Return [X, Y] of the center of cell containing provided text 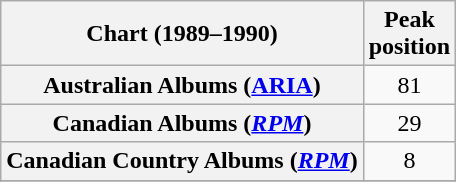
8 [409, 161]
Australian Albums (ARIA) [182, 85]
Peak position [409, 34]
Canadian Albums (RPM) [182, 123]
29 [409, 123]
Chart (1989–1990) [182, 34]
Canadian Country Albums (RPM) [182, 161]
81 [409, 85]
